From the cell containing the given text, extract its center point as [x, y] coordinate. 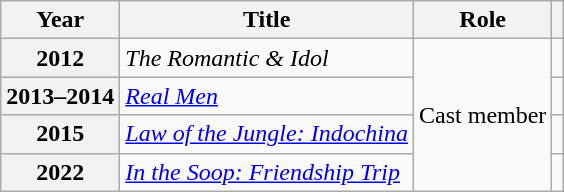
Law of the Jungle: Indochina [267, 134]
The Romantic & Idol [267, 58]
Role [483, 20]
2012 [60, 58]
Year [60, 20]
Real Men [267, 96]
Cast member [483, 115]
2013–2014 [60, 96]
In the Soop: Friendship Trip [267, 172]
2022 [60, 172]
Title [267, 20]
2015 [60, 134]
